For the text-containing cell, return its midpoint in (x, y) coordinate format. 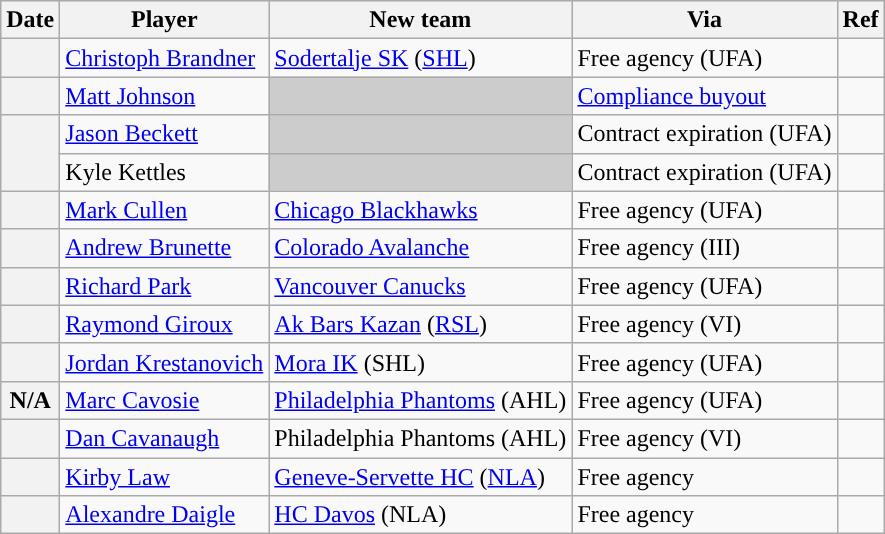
Ref (860, 20)
Colorado Avalanche (420, 248)
Christoph Brandner (164, 58)
HC Davos (NLA) (420, 515)
Vancouver Canucks (420, 286)
Matt Johnson (164, 96)
Compliance buyout (704, 96)
Kirby Law (164, 477)
Mora IK (SHL) (420, 362)
Chicago Blackhawks (420, 210)
Kyle Kettles (164, 172)
Jordan Krestanovich (164, 362)
Richard Park (164, 286)
Player (164, 20)
Jason Beckett (164, 134)
Sodertalje SK (SHL) (420, 58)
N/A (30, 400)
Free agency (III) (704, 248)
Raymond Giroux (164, 324)
Via (704, 20)
Geneve-Servette HC (NLA) (420, 477)
Marc Cavosie (164, 400)
Alexandre Daigle (164, 515)
Andrew Brunette (164, 248)
Dan Cavanaugh (164, 438)
New team (420, 20)
Mark Cullen (164, 210)
Date (30, 20)
Ak Bars Kazan (RSL) (420, 324)
